Identify which cell holds the provided text, then report its [X, Y] central coordinate. 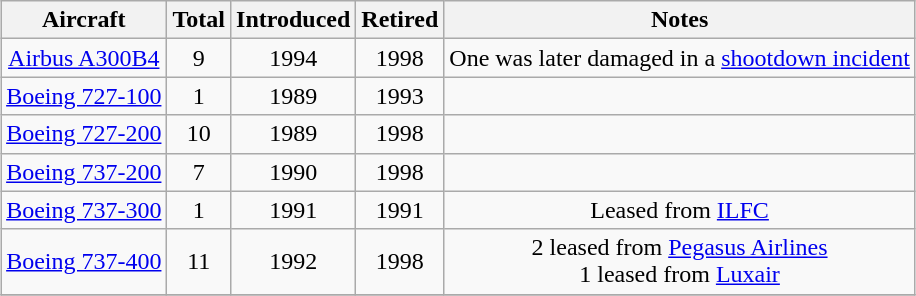
Boeing 737-300 [84, 210]
One was later damaged in a shootdown incident [680, 58]
10 [199, 134]
Boeing 737-200 [84, 172]
2 leased from Pegasus Airlines 1 leased from Luxair [680, 262]
1992 [294, 262]
Airbus A300B4 [84, 58]
Introduced [294, 20]
1993 [400, 96]
Total [199, 20]
Leased from ILFC [680, 210]
11 [199, 262]
Notes [680, 20]
1994 [294, 58]
Aircraft [84, 20]
Boeing 737-400 [84, 262]
Boeing 727-100 [84, 96]
1990 [294, 172]
7 [199, 172]
9 [199, 58]
Boeing 727-200 [84, 134]
Retired [400, 20]
